Determine the (x, y) coordinate at the center of the cell enclosing the given text.  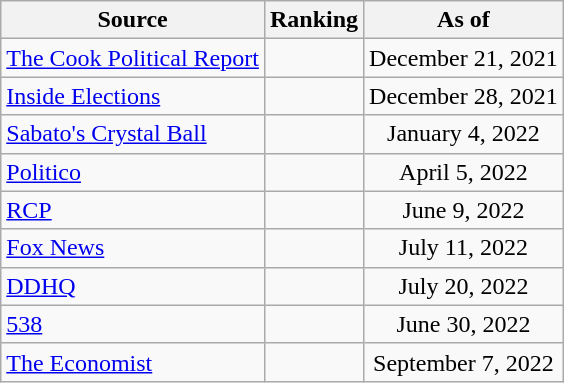
Politico (133, 172)
Sabato's Crystal Ball (133, 134)
DDHQ (133, 286)
July 11, 2022 (464, 248)
Fox News (133, 248)
Source (133, 20)
Inside Elections (133, 96)
December 21, 2021 (464, 58)
Ranking (314, 20)
April 5, 2022 (464, 172)
June 30, 2022 (464, 324)
RCP (133, 210)
June 9, 2022 (464, 210)
The Economist (133, 362)
As of (464, 20)
The Cook Political Report (133, 58)
538 (133, 324)
July 20, 2022 (464, 286)
January 4, 2022 (464, 134)
December 28, 2021 (464, 96)
September 7, 2022 (464, 362)
